Locate the cell with the specified text and output its (x, y) center coordinate. 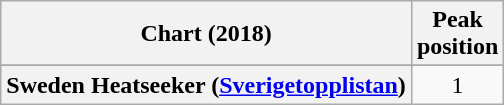
Sweden Heatseeker (Sverigetopplistan) (206, 85)
Chart (2018) (206, 34)
Peak position (457, 34)
1 (457, 85)
